Detect which cell encompasses the target text, then output its (x, y) center coordinate. 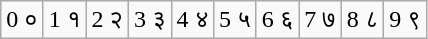
7 ७ (320, 20)
2 २ (108, 20)
8 ८ (362, 20)
6 ६ (278, 20)
0 ० (22, 20)
5 ५ (236, 20)
1 १ (64, 20)
9 ९ (406, 20)
3 ३ (150, 20)
4 ४ (192, 20)
